Find where the given text appears and provide that cell's center as (x, y) coordinate. 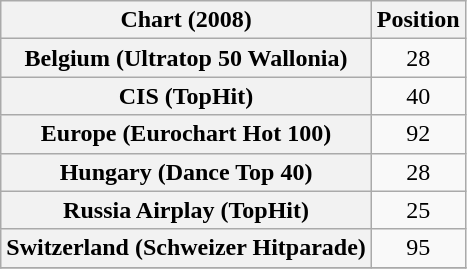
Switzerland (Schweizer Hitparade) (186, 248)
Europe (Eurochart Hot 100) (186, 134)
Russia Airplay (TopHit) (186, 210)
Belgium (Ultratop 50 Wallonia) (186, 58)
95 (418, 248)
CIS (TopHit) (186, 96)
40 (418, 96)
Chart (2008) (186, 20)
Position (418, 20)
25 (418, 210)
92 (418, 134)
Hungary (Dance Top 40) (186, 172)
